Find where the given text appears and provide that cell's center as [X, Y] coordinate. 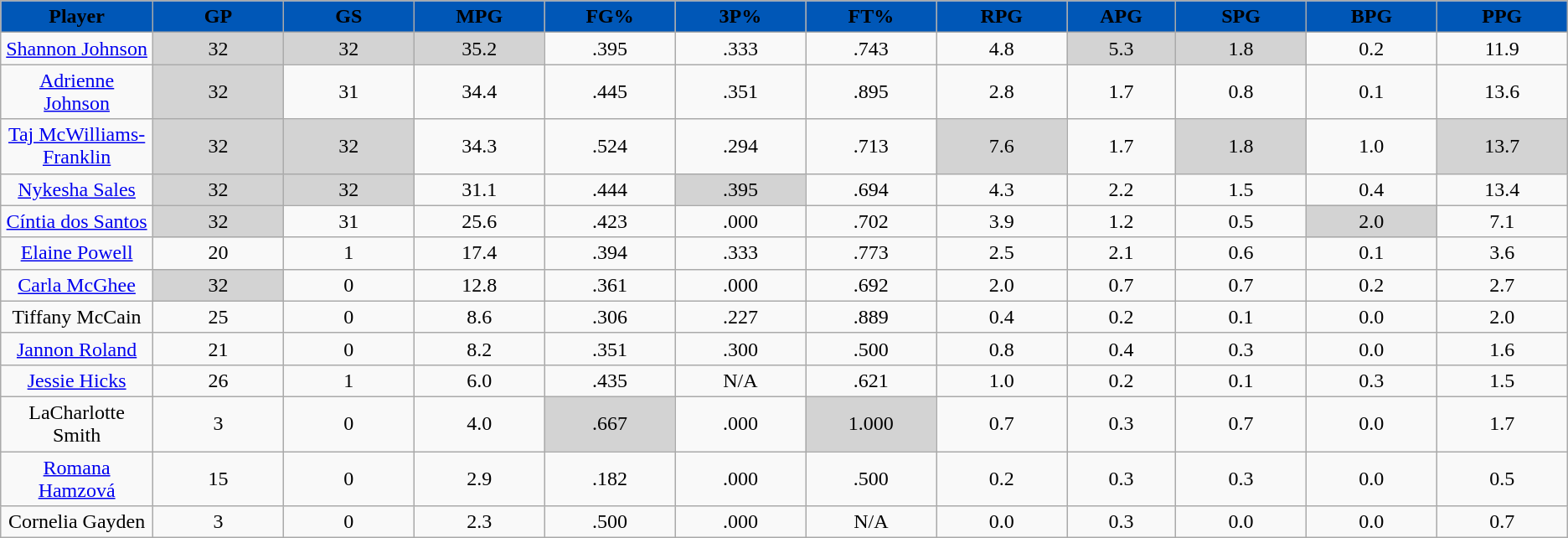
.445 [610, 92]
8.6 [479, 317]
2.2 [1122, 189]
GP [218, 17]
34.4 [479, 92]
PPG [1502, 17]
Carla McGhee [77, 285]
2.3 [479, 522]
Jannon Roland [77, 349]
8.2 [479, 349]
21 [218, 349]
MPG [479, 17]
Elaine Powell [77, 253]
.423 [610, 221]
2.9 [479, 478]
FT% [871, 17]
1.000 [871, 424]
FG% [610, 17]
2.1 [1122, 253]
1.6 [1502, 349]
12.8 [479, 285]
20 [218, 253]
GS [348, 17]
LaCharlotte Smith [77, 424]
.692 [871, 285]
.524 [610, 146]
0.6 [1241, 253]
7.6 [1002, 146]
5.3 [1122, 49]
RPG [1002, 17]
26 [218, 380]
25 [218, 317]
25.6 [479, 221]
15 [218, 478]
.294 [740, 146]
.743 [871, 49]
Taj McWilliams-Franklin [77, 146]
3.9 [1002, 221]
17.4 [479, 253]
3.6 [1502, 253]
.306 [610, 317]
Jessie Hicks [77, 380]
35.2 [479, 49]
31.1 [479, 189]
.394 [610, 253]
Cíntia dos Santos [77, 221]
Tiffany McCain [77, 317]
.713 [871, 146]
7.1 [1502, 221]
.444 [610, 189]
4.0 [479, 424]
.361 [610, 285]
34.3 [479, 146]
.435 [610, 380]
.227 [740, 317]
.182 [610, 478]
Cornelia Gayden [77, 522]
Nykesha Sales [77, 189]
13.7 [1502, 146]
13.6 [1502, 92]
13.4 [1502, 189]
1.2 [1122, 221]
2.7 [1502, 285]
Shannon Johnson [77, 49]
.702 [871, 221]
BPG [1371, 17]
Romana Hamzová [77, 478]
2.8 [1002, 92]
11.9 [1502, 49]
.667 [610, 424]
4.8 [1002, 49]
6.0 [479, 380]
.300 [740, 349]
Adrienne Johnson [77, 92]
4.3 [1002, 189]
SPG [1241, 17]
3P% [740, 17]
2.5 [1002, 253]
.773 [871, 253]
.694 [871, 189]
.621 [871, 380]
Player [77, 17]
APG [1122, 17]
.889 [871, 317]
.895 [871, 92]
